From the cell containing the given text, extract its center point as [x, y] coordinate. 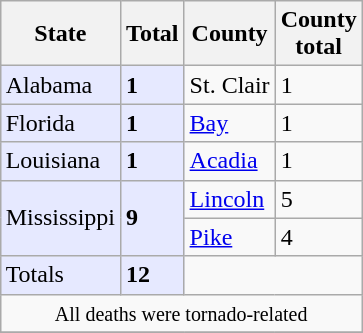
Countytotal [318, 34]
Bay [230, 123]
Lincoln [230, 199]
Alabama [60, 85]
Pike [230, 237]
County [230, 34]
Acadia [230, 161]
Totals [60, 275]
State [60, 34]
All deaths were tornado-related [181, 313]
Florida [60, 123]
4 [318, 237]
12 [153, 275]
Louisiana [60, 161]
5 [318, 199]
Mississippi [60, 218]
St. Clair [230, 85]
9 [153, 218]
Total [153, 34]
